From the cell containing the given text, extract its center point as [X, Y] coordinate. 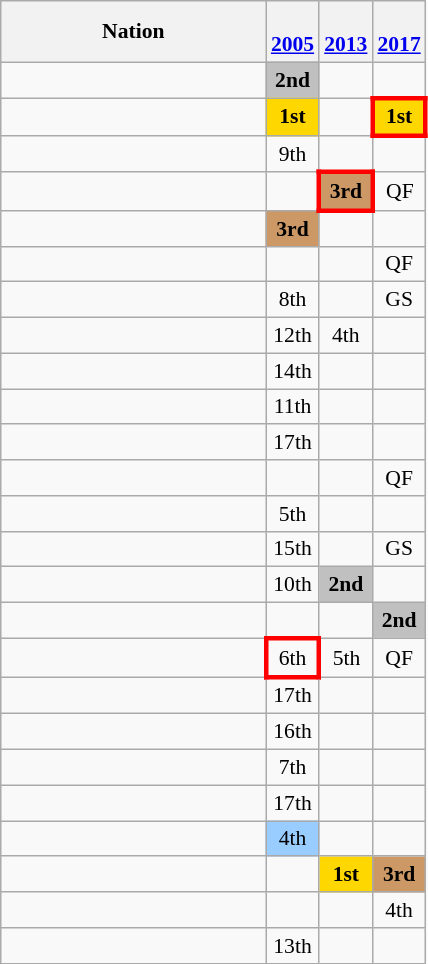
7th [292, 768]
8th [292, 300]
15th [292, 549]
2013 [346, 32]
Nation [134, 32]
10th [292, 585]
6th [292, 658]
2017 [398, 32]
14th [292, 371]
12th [292, 336]
9th [292, 155]
11th [292, 407]
2005 [292, 32]
16th [292, 732]
13th [292, 946]
